Scan for the cell matching the given text and deliver its [x, y] coordinate at center. 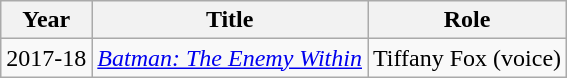
Tiffany Fox (voice) [468, 58]
Title [230, 20]
Year [46, 20]
Role [468, 20]
Batman: The Enemy Within [230, 58]
2017-18 [46, 58]
